Return [x, y] of the center of cell containing provided text 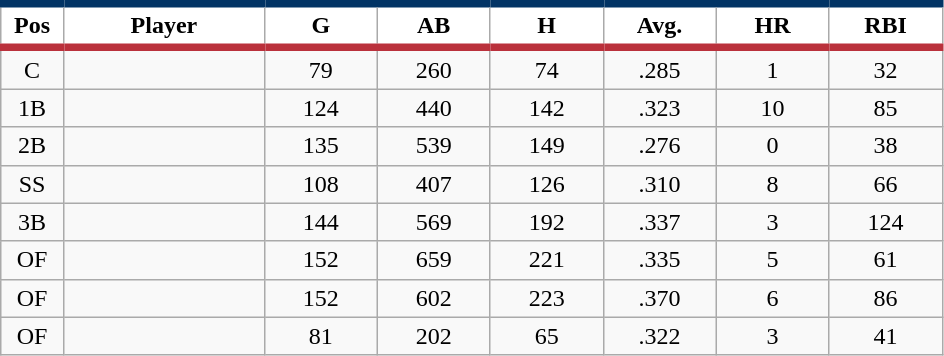
221 [546, 260]
AB [434, 26]
.335 [660, 260]
61 [886, 260]
85 [886, 108]
HR [772, 26]
2B [32, 146]
.276 [660, 146]
.285 [660, 68]
1 [772, 68]
407 [434, 184]
RBI [886, 26]
41 [886, 336]
.322 [660, 336]
.337 [660, 222]
81 [320, 336]
86 [886, 298]
126 [546, 184]
659 [434, 260]
223 [546, 298]
C [32, 68]
192 [546, 222]
142 [546, 108]
149 [546, 146]
108 [320, 184]
79 [320, 68]
.310 [660, 184]
1B [32, 108]
66 [886, 184]
G [320, 26]
Avg. [660, 26]
6 [772, 298]
440 [434, 108]
10 [772, 108]
65 [546, 336]
SS [32, 184]
0 [772, 146]
539 [434, 146]
5 [772, 260]
202 [434, 336]
3B [32, 222]
Player [164, 26]
260 [434, 68]
602 [434, 298]
135 [320, 146]
569 [434, 222]
74 [546, 68]
38 [886, 146]
8 [772, 184]
.323 [660, 108]
.370 [660, 298]
Pos [32, 26]
H [546, 26]
144 [320, 222]
32 [886, 68]
